Detect which cell encompasses the target text, then output its [X, Y] center coordinate. 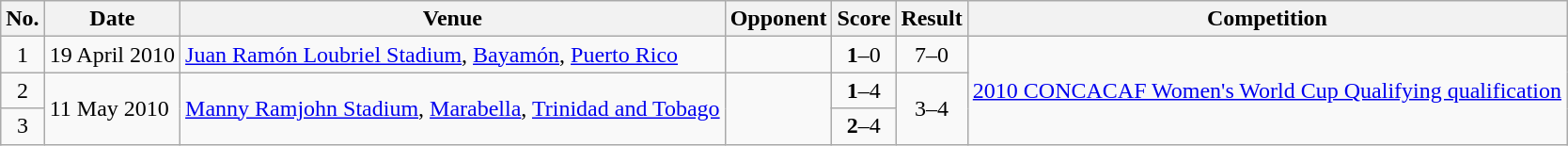
Result [932, 19]
19 April 2010 [112, 55]
11 May 2010 [112, 108]
3 [23, 126]
Score [864, 19]
No. [23, 19]
2010 CONCACAF Women's World Cup Qualifying qualification [1267, 90]
3–4 [932, 108]
2–4 [864, 126]
2 [23, 90]
1 [23, 55]
Venue [453, 19]
1–0 [864, 55]
7–0 [932, 55]
Competition [1267, 19]
Manny Ramjohn Stadium, Marabella, Trinidad and Tobago [453, 108]
Date [112, 19]
Juan Ramón Loubriel Stadium, Bayamón, Puerto Rico [453, 55]
1–4 [864, 90]
Opponent [778, 19]
